Provide the (X, Y) coordinate of the cell's center where the given text is located.  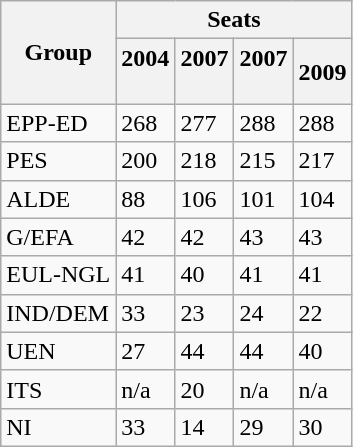
200 (146, 161)
23 (204, 313)
Seats (234, 20)
ALDE (58, 199)
ITS (58, 389)
268 (146, 123)
218 (204, 161)
EUL-NGL (58, 275)
104 (322, 199)
Group (58, 52)
UEN (58, 351)
IND/DEM (58, 313)
2009 (322, 72)
217 (322, 161)
29 (264, 427)
27 (146, 351)
277 (204, 123)
14 (204, 427)
2004 (146, 72)
215 (264, 161)
G/EFA (58, 237)
30 (322, 427)
PES (58, 161)
NI (58, 427)
24 (264, 313)
101 (264, 199)
22 (322, 313)
88 (146, 199)
20 (204, 389)
106 (204, 199)
EPP-ED (58, 123)
